Capture the cell that displays the provided text and extract its (x, y) central coordinate. 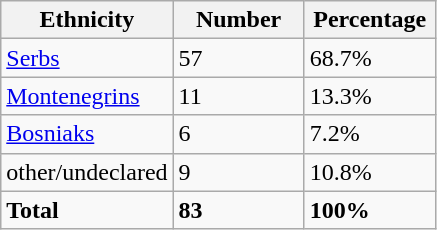
Ethnicity (87, 20)
10.8% (370, 172)
Total (87, 210)
7.2% (370, 134)
57 (238, 58)
68.7% (370, 58)
Serbs (87, 58)
Montenegrins (87, 96)
83 (238, 210)
Percentage (370, 20)
other/undeclared (87, 172)
11 (238, 96)
9 (238, 172)
6 (238, 134)
Number (238, 20)
13.3% (370, 96)
Bosniaks (87, 134)
100% (370, 210)
